Pinpoint the cell where the given text exists, returning its [X, Y] midpoint coordinate. 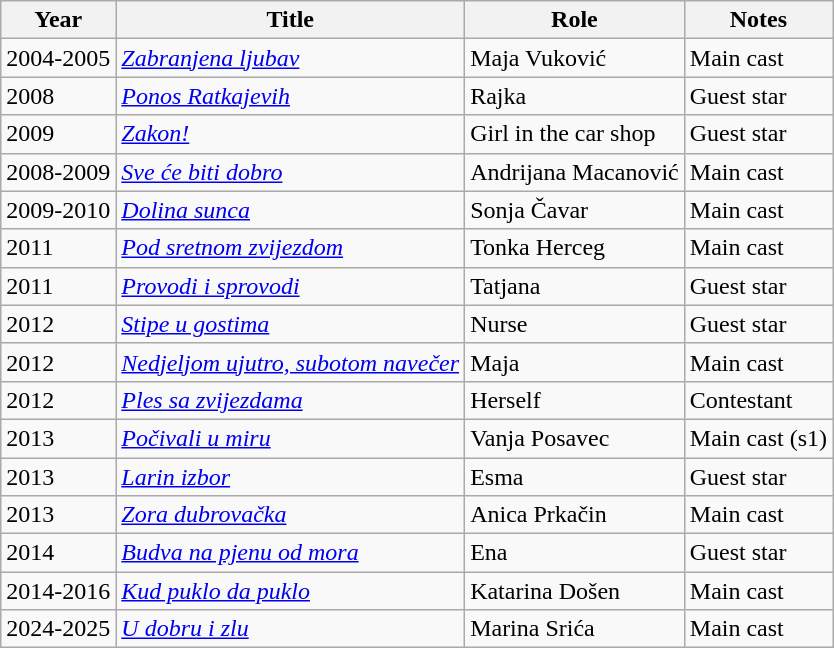
Zora dubrovačka [290, 515]
Stipe u gostima [290, 324]
Notes [758, 20]
Pod sretnom zvijezdom [290, 248]
Ples sa zvijezdama [290, 400]
Nedjeljom ujutro, subotom navečer [290, 362]
Počivali u miru [290, 438]
Esma [575, 477]
Rajka [575, 96]
2009-2010 [58, 210]
Year [58, 20]
Vanja Posavec [575, 438]
2009 [58, 134]
Andrijana Macanović [575, 172]
Tatjana [575, 286]
2014-2016 [58, 591]
U dobru i zlu [290, 629]
Katarina Došen [575, 591]
Larin izbor [290, 477]
Title [290, 20]
Nurse [575, 324]
Main cast (s1) [758, 438]
Ponos Ratkajevih [290, 96]
Girl in the car shop [575, 134]
Role [575, 20]
2008 [58, 96]
Contestant [758, 400]
Kud puklo da puklo [290, 591]
Sonja Čavar [575, 210]
Provodi i sprovodi [290, 286]
Zakon! [290, 134]
Tonka Herceg [575, 248]
Sve će biti dobro [290, 172]
Dolina sunca [290, 210]
2008-2009 [58, 172]
Zabranjena ljubav [290, 58]
Budva na pjenu od mora [290, 553]
Maja Vuković [575, 58]
Marina Srića [575, 629]
Herself [575, 400]
2014 [58, 553]
Anica Prkačin [575, 515]
Ena [575, 553]
Maja [575, 362]
2004-2005 [58, 58]
2024-2025 [58, 629]
